Locate the cell with the specified text and output its (X, Y) center coordinate. 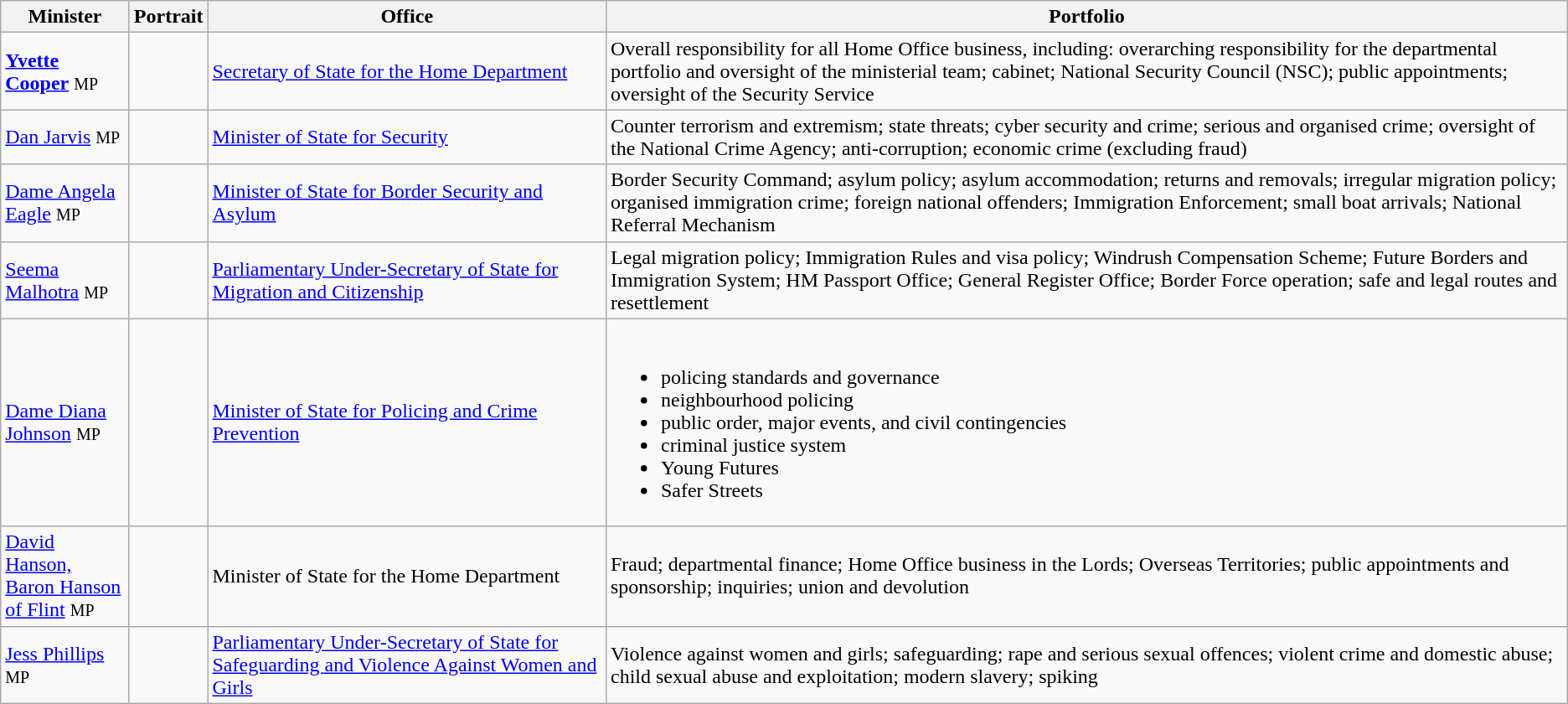
Seema Malhotra MP (65, 280)
Dame Angela Eagle MP (65, 203)
Minister of State for the Home Department (407, 577)
Yvette Cooper MP (65, 71)
Minister of State for Security (407, 137)
Dan Jarvis MP (65, 137)
Jess Phillips MP (65, 665)
Parliamentary Under-Secretary of State for Migration and Citizenship (407, 280)
Minister (65, 17)
Minister of State for Border Security and Asylum (407, 203)
David Hanson, Baron Hanson of Flint MP (65, 577)
Portrait (168, 17)
Office (407, 17)
Portfolio (1086, 17)
Parliamentary Under-Secretary of State for Safeguarding and Violence Against Women and Girls (407, 665)
Minister of State for Policing and Crime Prevention (407, 422)
Dame Diana Johnson MP (65, 422)
Secretary of State for the Home Department (407, 71)
